Find where the given text appears and provide that cell's center as (x, y) coordinate. 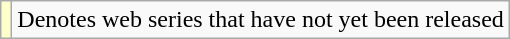
Denotes web series that have not yet been released (261, 20)
